From the cell containing the given text, extract its center point as (x, y) coordinate. 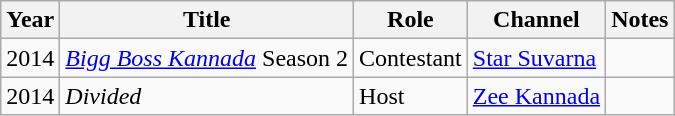
Zee Kannada (536, 96)
Bigg Boss Kannada Season 2 (207, 58)
Host (411, 96)
Year (30, 20)
Title (207, 20)
Contestant (411, 58)
Star Suvarna (536, 58)
Divided (207, 96)
Role (411, 20)
Notes (640, 20)
Channel (536, 20)
